From the cell containing the given text, extract its center point as (x, y) coordinate. 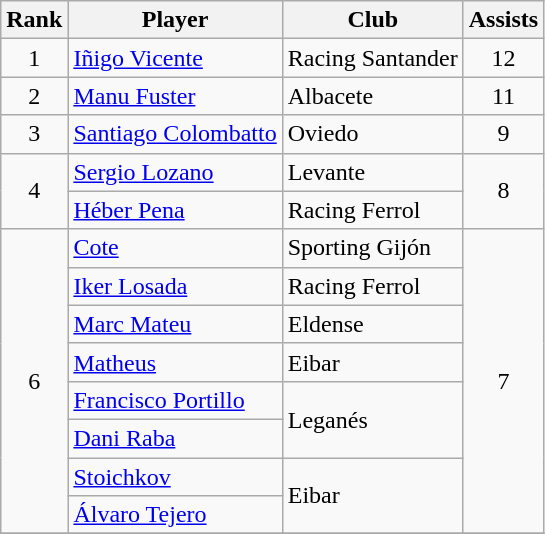
Rank (34, 20)
Sergio Lozano (175, 172)
Matheus (175, 362)
2 (34, 96)
Manu Fuster (175, 96)
Assists (503, 20)
Leganés (372, 419)
4 (34, 191)
Dani Raba (175, 438)
Racing Santander (372, 58)
8 (503, 191)
Iker Losada (175, 286)
Oviedo (372, 134)
Club (372, 20)
Iñigo Vicente (175, 58)
11 (503, 96)
7 (503, 381)
6 (34, 381)
Levante (372, 172)
Eldense (372, 324)
Héber Pena (175, 210)
12 (503, 58)
1 (34, 58)
Francisco Portillo (175, 400)
Stoichkov (175, 477)
Santiago Colombatto (175, 134)
Sporting Gijón (372, 248)
Álvaro Tejero (175, 515)
9 (503, 134)
Albacete (372, 96)
Marc Mateu (175, 324)
Cote (175, 248)
Player (175, 20)
3 (34, 134)
